Return the (X, Y) coordinate for the center point of the cell that contains the specified text.  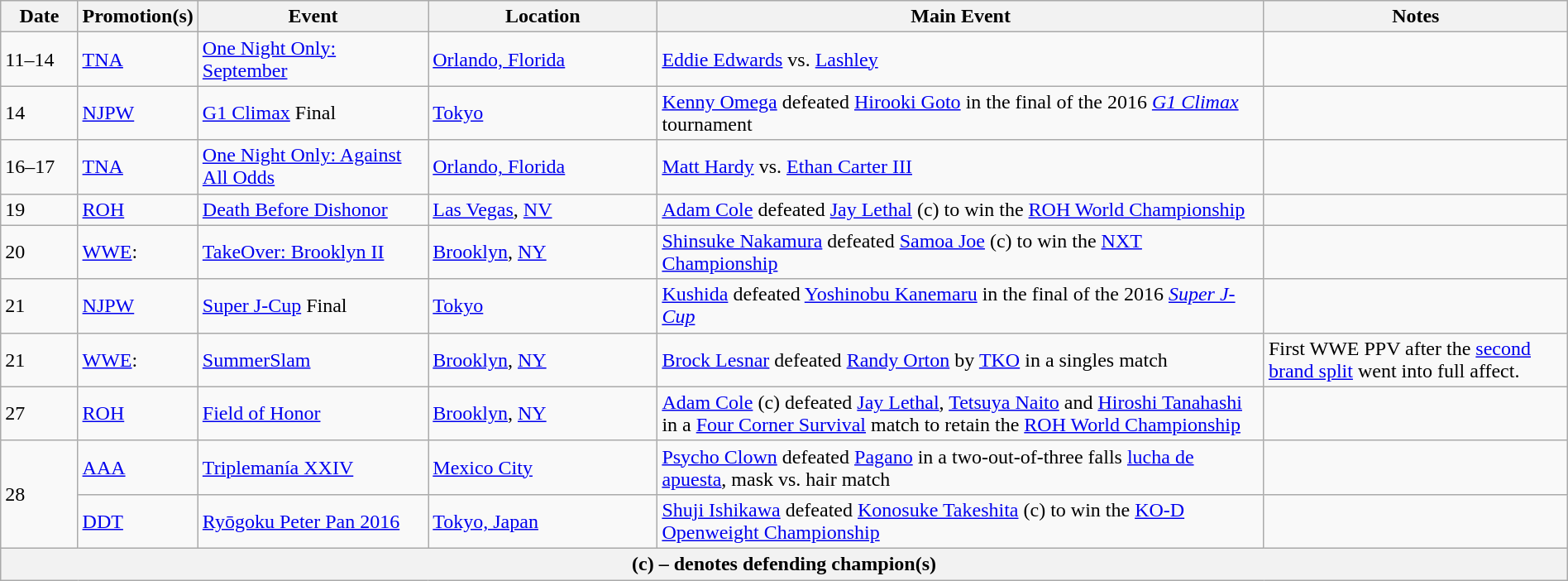
Kushida defeated Yoshinobu Kanemaru in the final of the 2016 Super J-Cup (961, 306)
Shinsuke Nakamura defeated Samoa Joe (c) to win the NXT Championship (961, 252)
DDT (137, 521)
G1 Climax Final (313, 113)
Adam Cole (c) defeated Jay Lethal, Tetsuya Naito and Hiroshi Tanahashi in a Four Corner Survival match to retain the ROH World Championship (961, 414)
Death Before Dishonor (313, 209)
27 (40, 414)
TakeOver: Brooklyn II (313, 252)
AAA (137, 467)
Mexico City (543, 467)
Ryōgoku Peter Pan 2016 (313, 521)
11–14 (40, 60)
Promotion(s) (137, 17)
28 (40, 494)
19 (40, 209)
Super J-Cup Final (313, 306)
Eddie Edwards vs. Lashley (961, 60)
Notes (1416, 17)
Brock Lesnar defeated Randy Orton by TKO in a singles match (961, 359)
One Night Only: September (313, 60)
(c) – denotes defending champion(s) (784, 564)
Adam Cole defeated Jay Lethal (c) to win the ROH World Championship (961, 209)
Event (313, 17)
14 (40, 113)
One Night Only: Against All Odds (313, 167)
SummerSlam (313, 359)
20 (40, 252)
Location (543, 17)
Psycho Clown defeated Pagano in a two-out-of-three falls lucha de apuesta, mask vs. hair match (961, 467)
First WWE PPV after the second brand split went into full affect. (1416, 359)
Date (40, 17)
Tokyo, Japan (543, 521)
Shuji Ishikawa defeated Konosuke Takeshita (c) to win the KO-D Openweight Championship (961, 521)
Kenny Omega defeated Hirooki Goto in the final of the 2016 G1 Climax tournament (961, 113)
Matt Hardy vs. Ethan Carter III (961, 167)
Triplemanía XXIV (313, 467)
16–17 (40, 167)
Las Vegas, NV (543, 209)
Field of Honor (313, 414)
Main Event (961, 17)
